Identify which cell holds the provided text, then report its [X, Y] central coordinate. 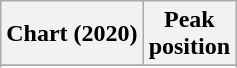
Chart (2020) [72, 34]
Peakposition [189, 34]
